Output the [x, y] coordinate of the center of the cell containing the given text.  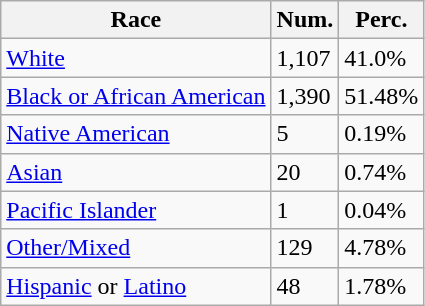
5 [305, 134]
Num. [305, 20]
0.19% [382, 134]
1,390 [305, 96]
Native American [136, 134]
Asian [136, 172]
41.0% [382, 58]
48 [305, 286]
Hispanic or Latino [136, 286]
20 [305, 172]
Perc. [382, 20]
Other/Mixed [136, 248]
Black or African American [136, 96]
Race [136, 20]
White [136, 58]
1 [305, 210]
1.78% [382, 286]
Pacific Islander [136, 210]
51.48% [382, 96]
129 [305, 248]
0.04% [382, 210]
0.74% [382, 172]
1,107 [305, 58]
4.78% [382, 248]
